Return the [x, y] coordinate for the center point of the cell that contains the specified text.  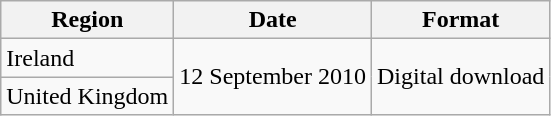
United Kingdom [88, 96]
Date [273, 20]
Region [88, 20]
Ireland [88, 58]
Digital download [461, 77]
12 September 2010 [273, 77]
Format [461, 20]
